Determine the (X, Y) coordinate at the center of the cell enclosing the given text.  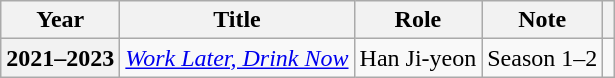
Year (60, 20)
Work Later, Drink Now (237, 58)
Season 1–2 (542, 58)
2021–2023 (60, 58)
Role (418, 20)
Han Ji-yeon (418, 58)
Title (237, 20)
Note (542, 20)
